Determine the [X, Y] coordinate at the center of the cell enclosing the given text.  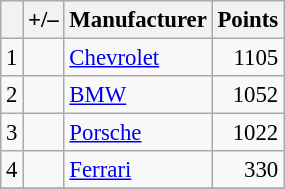
Manufacturer [138, 20]
4 [12, 170]
Porsche [138, 133]
Chevrolet [138, 58]
1105 [248, 58]
2 [12, 95]
BMW [138, 95]
3 [12, 133]
Points [248, 20]
+/– [44, 20]
1052 [248, 95]
Ferrari [138, 170]
1 [12, 58]
330 [248, 170]
1022 [248, 133]
